Identify which cell holds the provided text, then report its (X, Y) central coordinate. 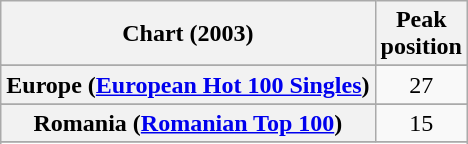
Romania (Romanian Top 100) (188, 123)
15 (421, 123)
27 (421, 85)
Peakposition (421, 34)
Chart (2003) (188, 34)
Europe (European Hot 100 Singles) (188, 85)
